Search for the cell housing the specified text and yield its [X, Y] center coordinate. 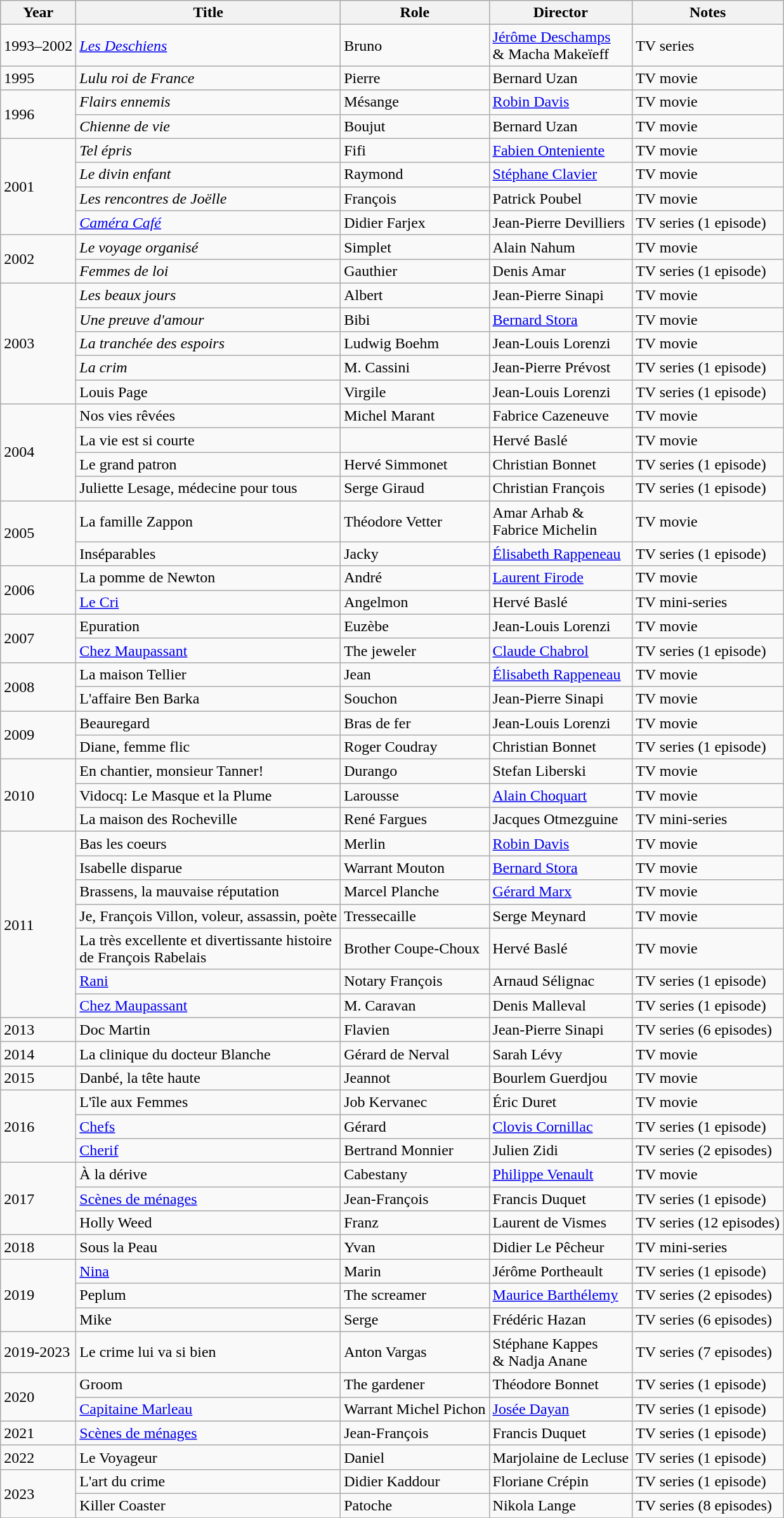
Maurice Barthélemy [561, 1295]
Roger Coudray [415, 747]
2020 [38, 1397]
La crim [208, 368]
2017 [38, 1199]
Gérard [415, 1126]
Serge Giraud [415, 488]
2018 [38, 1247]
Virgile [415, 392]
L'affaire Ben Barka [208, 698]
1996 [38, 114]
Yvan [415, 1247]
Hervé Simmonet [415, 464]
Larousse [415, 795]
René Fargues [415, 820]
2021 [38, 1433]
Groom [208, 1385]
Didier Kaddour [415, 1481]
Josée Dayan [561, 1409]
Bras de fer [415, 723]
Fabrice Cazeneuve [561, 416]
Stefan Liberski [561, 771]
Raymond [415, 174]
Daniel [415, 1457]
Doc Martin [208, 1030]
Philippe Venault [561, 1175]
Floriane Crépin [561, 1481]
Bibi [415, 319]
Nos vies rêvées [208, 416]
Le Voyageur [208, 1457]
2003 [38, 343]
Amar Arhab & Fabrice Michelin [561, 521]
Louis Page [208, 392]
La famille Zappon [208, 521]
Vidocq: Le Masque et la Plume [208, 795]
Jeannot [415, 1078]
2014 [38, 1054]
Simplet [415, 247]
Une preuve d'amour [208, 319]
Bertrand Monnier [415, 1151]
La très excellente et divertissante histoire de François Rabelais [208, 949]
Gérard Marx [561, 892]
Jacky [415, 554]
Brother Coupe-Choux [415, 949]
Le grand patron [208, 464]
Nikola Lange [561, 1505]
Beauregard [208, 723]
Year [38, 13]
Claude Chabrol [561, 650]
La clinique du docteur Blanche [208, 1054]
Serge Meynard [561, 916]
Souchon [415, 698]
TV series [708, 46]
Chefs [208, 1126]
Théodore Vetter [415, 521]
Jean-Pierre Prévost [561, 368]
Ludwig Boehm [415, 344]
Fifi [415, 150]
Mésange [415, 102]
2022 [38, 1457]
Warrant Michel Pichon [415, 1409]
Cabestany [415, 1175]
Flairs ennemis [208, 102]
2016 [38, 1126]
Flavien [415, 1030]
Marcel Planche [415, 892]
Julien Zidi [561, 1151]
Le voyage organisé [208, 247]
2015 [38, 1078]
Bas les coeurs [208, 844]
Le crime lui va si bien [208, 1352]
Boujut [415, 126]
M. Cassini [415, 368]
Merlin [415, 844]
Euzèbe [415, 626]
Stéphane Kappes & Nadja Anane [561, 1352]
M. Caravan [415, 1005]
L'art du crime [208, 1481]
Franz [415, 1223]
Anton Vargas [415, 1352]
Didier Le Pêcheur [561, 1247]
Denis Malleval [561, 1005]
2011 [38, 925]
Les rencontres de Joëlle [208, 199]
Christian François [561, 488]
L'île aux Femmes [208, 1102]
2010 [38, 795]
2006 [38, 590]
Job Kervanec [415, 1102]
2019-2023 [38, 1352]
The screamer [415, 1295]
Nina [208, 1271]
2009 [38, 735]
Alain Nahum [561, 247]
Tressecaille [415, 916]
François [415, 199]
Durango [415, 771]
Epuration [208, 626]
Les Deschiens [208, 46]
Lulu roi de France [208, 78]
Patoche [415, 1505]
The gardener [415, 1385]
Je, François Villon, voleur, assassin, poète [208, 916]
Jean-Pierre Devilliers [561, 223]
TV series (7 episodes) [708, 1352]
Théodore Bonnet [561, 1385]
Diane, femme flic [208, 747]
Peplum [208, 1295]
Juliette Lesage, médecine pour tous [208, 488]
Pierre [415, 78]
Cherif [208, 1151]
Fabien Onteniente [561, 150]
Stéphane Clavier [561, 174]
2019 [38, 1295]
2008 [38, 686]
Sous la Peau [208, 1247]
Notes [708, 13]
Gérard de Nerval [415, 1054]
2004 [38, 452]
Jean [415, 674]
Bourlem Guerdjou [561, 1078]
Denis Amar [561, 271]
Bruno [415, 46]
Serge [415, 1319]
Sarah Lévy [561, 1054]
Éric Duret [561, 1102]
Caméra Café [208, 223]
Danbé, la tête haute [208, 1078]
Arnaud Sélignac [561, 981]
La pomme de Newton [208, 578]
À la dérive [208, 1175]
2005 [38, 533]
Alain Choquart [561, 795]
Title [208, 13]
Holly Weed [208, 1223]
Isabelle disparue [208, 868]
Laurent de Vismes [561, 1223]
Inséparables [208, 554]
Role [415, 13]
Frédéric Hazan [561, 1319]
Didier Farjex [415, 223]
The jeweler [415, 650]
Brassens, la mauvaise réputation [208, 892]
2007 [38, 638]
Clovis Cornillac [561, 1126]
La vie est si courte [208, 440]
Warrant Mouton [415, 868]
Les beaux jours [208, 295]
TV series (8 episodes) [708, 1505]
Laurent Firode [561, 578]
Albert [415, 295]
Michel Marant [415, 416]
En chantier, monsieur Tanner! [208, 771]
2002 [38, 259]
Jérôme Deschamps & Macha Makeïeff [561, 46]
1993–2002 [38, 46]
André [415, 578]
Marin [415, 1271]
TV series (12 episodes) [708, 1223]
2023 [38, 1493]
Chienne de vie [208, 126]
Director [561, 13]
2001 [38, 186]
Mike [208, 1319]
Notary François [415, 981]
La tranchée des espoirs [208, 344]
Jacques Otmezguine [561, 820]
Tel épris [208, 150]
Patrick Poubel [561, 199]
La maison Tellier [208, 674]
2013 [38, 1030]
Angelmon [415, 602]
Gauthier [415, 271]
Le divin enfant [208, 174]
Femmes de loi [208, 271]
Rani [208, 981]
Capitaine Marleau [208, 1409]
La maison des Rocheville [208, 820]
Le Cri [208, 602]
Killer Coaster [208, 1505]
Jérôme Portheault [561, 1271]
Marjolaine de Lecluse [561, 1457]
1995 [38, 78]
